Identify which cell holds the provided text, then report its (x, y) central coordinate. 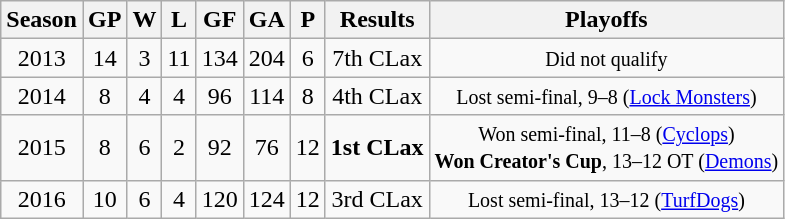
Lost semi-final, 13–12 (TurfDogs) (606, 199)
1st CLax (377, 148)
114 (266, 96)
W (144, 20)
11 (179, 58)
76 (266, 148)
GF (220, 20)
Won semi-final, 11–8 (Cyclops)Won Creator's Cup, 13–12 OT (Demons) (606, 148)
Lost semi-final, 9–8 (Lock Monsters) (606, 96)
Did not qualify (606, 58)
124 (266, 199)
120 (220, 199)
2015 (42, 148)
204 (266, 58)
Season (42, 20)
134 (220, 58)
3rd CLax (377, 199)
Playoffs (606, 20)
GP (104, 20)
92 (220, 148)
P (308, 20)
Results (377, 20)
3 (144, 58)
2016 (42, 199)
GA (266, 20)
10 (104, 199)
14 (104, 58)
96 (220, 96)
2014 (42, 96)
L (179, 20)
2 (179, 148)
4th CLax (377, 96)
2013 (42, 58)
7th CLax (377, 58)
